Scan for the cell matching the given text and deliver its (x, y) coordinate at center. 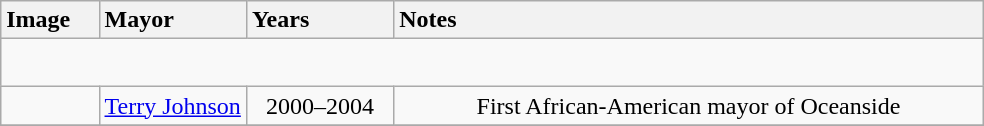
Terry Johnson (172, 106)
Years (320, 20)
Mayor (172, 20)
Image (50, 20)
First African-American mayor of Oceanside (689, 106)
2000–2004 (320, 106)
Notes (689, 20)
